Return [x, y] of the center of cell containing provided text 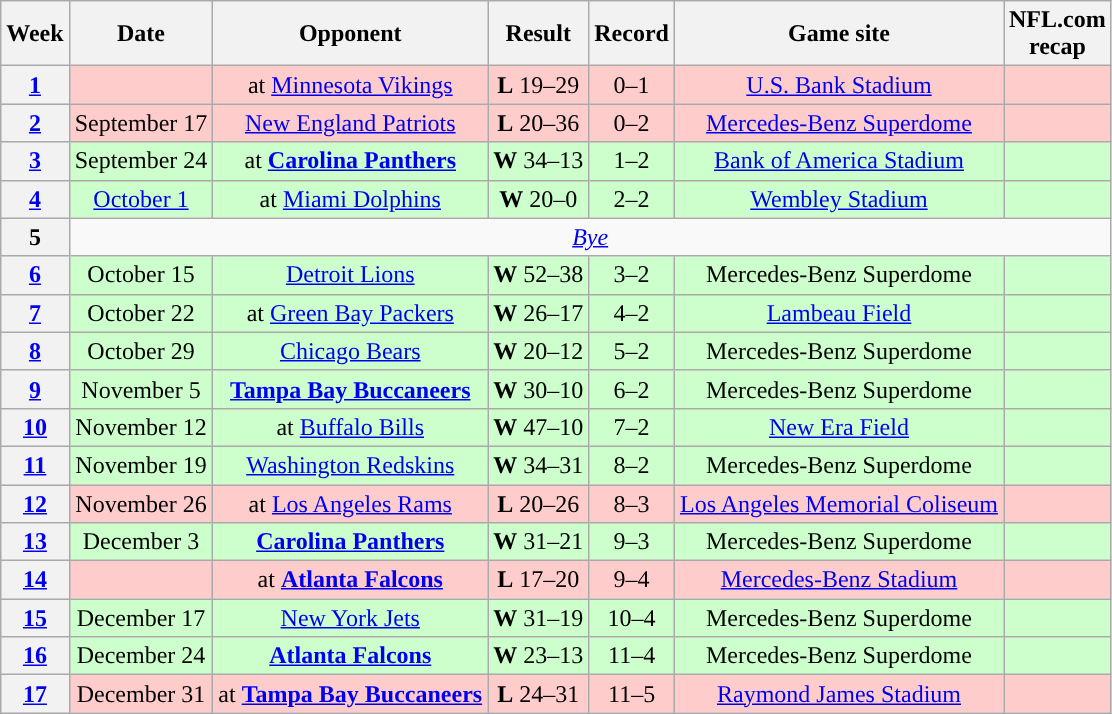
W 47–10 [538, 427]
5–2 [632, 351]
1–2 [632, 161]
9–3 [632, 542]
at Tampa Bay Buccaneers [350, 694]
L 24–31 [538, 694]
W 26–17 [538, 313]
November 26 [141, 503]
December 31 [141, 694]
October 15 [141, 275]
5 [35, 237]
7 [35, 313]
Bye [590, 237]
L 19–29 [538, 85]
October 29 [141, 351]
W 31–21 [538, 542]
W 20–12 [538, 351]
L 20–26 [538, 503]
12 [35, 503]
Mercedes-Benz Stadium [838, 580]
Result [538, 34]
Carolina Panthers [350, 542]
L 20–36 [538, 123]
November 5 [141, 389]
7–2 [632, 427]
16 [35, 656]
Week [35, 34]
W 52–38 [538, 275]
at Green Bay Packers [350, 313]
October 22 [141, 313]
9 [35, 389]
8–2 [632, 465]
at Carolina Panthers [350, 161]
Lambeau Field [838, 313]
Tampa Bay Buccaneers [350, 389]
14 [35, 580]
W 31–19 [538, 618]
3 [35, 161]
10 [35, 427]
New England Patriots [350, 123]
New York Jets [350, 618]
13 [35, 542]
8 [35, 351]
W 30–10 [538, 389]
September 17 [141, 123]
Los Angeles Memorial Coliseum [838, 503]
W 23–13 [538, 656]
Atlanta Falcons [350, 656]
W 34–13 [538, 161]
at Los Angeles Rams [350, 503]
0–2 [632, 123]
September 24 [141, 161]
Raymond James Stadium [838, 694]
1 [35, 85]
11–5 [632, 694]
11 [35, 465]
Washington Redskins [350, 465]
2–2 [632, 199]
0–1 [632, 85]
10–4 [632, 618]
December 3 [141, 542]
4–2 [632, 313]
NFL.comrecap [1058, 34]
17 [35, 694]
Wembley Stadium [838, 199]
November 19 [141, 465]
October 1 [141, 199]
4 [35, 199]
L 17–20 [538, 580]
at Atlanta Falcons [350, 580]
11–4 [632, 656]
6 [35, 275]
at Minnesota Vikings [350, 85]
Opponent [350, 34]
Bank of America Stadium [838, 161]
W 20–0 [538, 199]
2 [35, 123]
November 12 [141, 427]
Detroit Lions [350, 275]
3–2 [632, 275]
8–3 [632, 503]
Record [632, 34]
15 [35, 618]
December 24 [141, 656]
at Miami Dolphins [350, 199]
Game site [838, 34]
at Buffalo Bills [350, 427]
9–4 [632, 580]
New Era Field [838, 427]
December 17 [141, 618]
U.S. Bank Stadium [838, 85]
Date [141, 34]
6–2 [632, 389]
Chicago Bears [350, 351]
W 34–31 [538, 465]
